Extract the (X, Y) coordinate from the center of the cell holding the provided text.  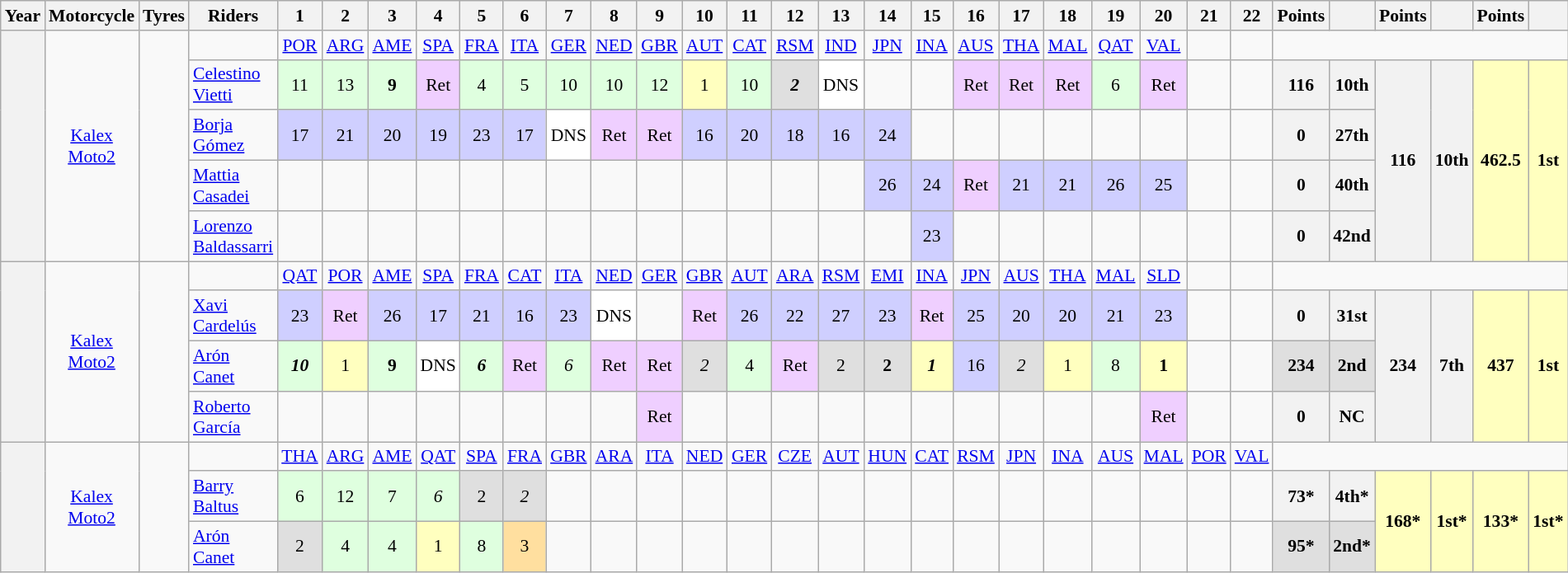
Riders (233, 16)
Barry Baltus (233, 496)
Mattia Casadei (233, 186)
168* (1403, 522)
NC (1352, 417)
31st (1352, 317)
IND (841, 45)
Borja Gómez (233, 135)
27 (841, 317)
27th (1352, 135)
4th* (1352, 496)
Tyres (163, 16)
2nd* (1352, 547)
Lorenzo Baldassarri (233, 236)
14 (888, 16)
462.5 (1501, 160)
95* (1301, 547)
EMI (888, 276)
Xavi Cardelús (233, 317)
133* (1501, 522)
15 (932, 16)
73* (1301, 496)
2nd (1352, 366)
437 (1501, 366)
Celestino Vietti (233, 84)
Year (23, 16)
Roberto García (233, 417)
CZE (795, 457)
HUN (888, 457)
42nd (1352, 236)
40th (1352, 186)
Motorcycle (92, 16)
7th (1452, 366)
SLD (1164, 276)
